Provide the (x, y) coordinate of the cell's center where the given text is located.  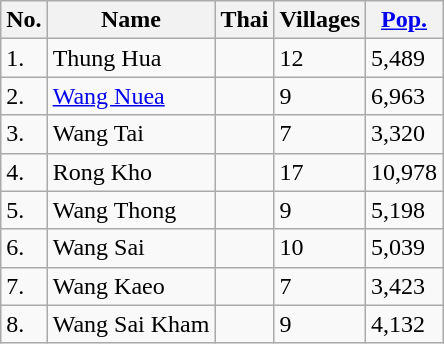
Name (131, 20)
6. (24, 248)
Wang Nuea (131, 96)
4. (24, 172)
6,963 (404, 96)
5,039 (404, 248)
7. (24, 286)
4,132 (404, 324)
Thai (244, 20)
12 (320, 58)
Pop. (404, 20)
10 (320, 248)
3,320 (404, 134)
Wang Sai (131, 248)
Wang Thong (131, 210)
3. (24, 134)
5. (24, 210)
5,489 (404, 58)
1. (24, 58)
3,423 (404, 286)
No. (24, 20)
Thung Hua (131, 58)
2. (24, 96)
8. (24, 324)
Wang Kaeo (131, 286)
Wang Sai Kham (131, 324)
Rong Kho (131, 172)
10,978 (404, 172)
5,198 (404, 210)
Villages (320, 20)
17 (320, 172)
Wang Tai (131, 134)
